Find where the given text appears and provide that cell's center as (x, y) coordinate. 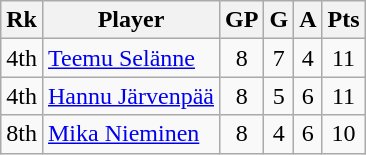
Player (130, 20)
Pts (344, 20)
8th (22, 134)
Rk (22, 20)
Teemu Selänne (130, 58)
G (279, 20)
Hannu Järvenpää (130, 96)
A (308, 20)
10 (344, 134)
7 (279, 58)
5 (279, 96)
Mika Nieminen (130, 134)
GP (241, 20)
